Scan for the cell matching the given text and deliver its (x, y) coordinate at center. 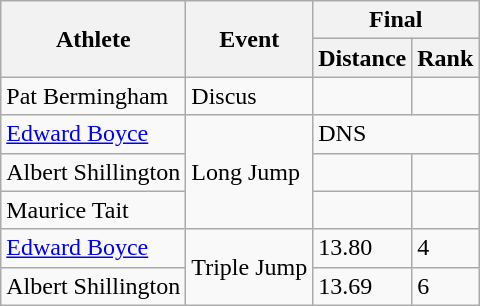
Distance (362, 58)
6 (446, 286)
Triple Jump (250, 267)
13.80 (362, 248)
Athlete (94, 39)
13.69 (362, 286)
Event (250, 39)
Maurice Tait (94, 210)
Long Jump (250, 172)
Rank (446, 58)
DNS (396, 134)
Final (396, 20)
Discus (250, 96)
Pat Bermingham (94, 96)
4 (446, 248)
